Capture the cell that displays the provided text and extract its (X, Y) central coordinate. 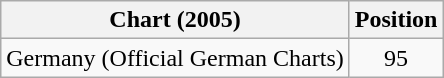
Germany (Official German Charts) (175, 58)
Position (396, 20)
95 (396, 58)
Chart (2005) (175, 20)
